Detect which cell encompasses the target text, then output its [X, Y] center coordinate. 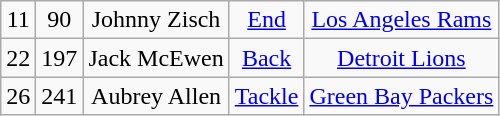
End [266, 20]
241 [60, 96]
Green Bay Packers [402, 96]
Detroit Lions [402, 58]
197 [60, 58]
Los Angeles Rams [402, 20]
Back [266, 58]
Tackle [266, 96]
Johnny Zisch [156, 20]
11 [18, 20]
Jack McEwen [156, 58]
22 [18, 58]
26 [18, 96]
90 [60, 20]
Aubrey Allen [156, 96]
